Capture the cell that displays the provided text and extract its [x, y] central coordinate. 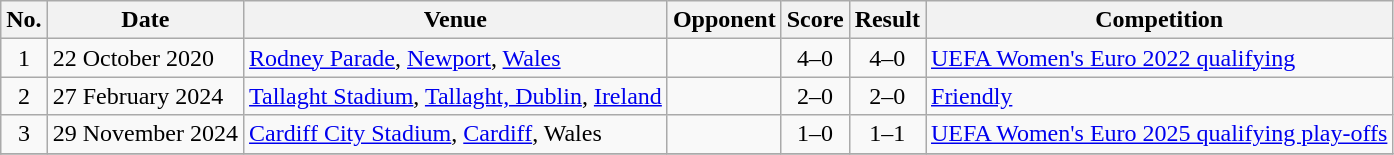
Tallaght Stadium, Tallaght, Dublin, Ireland [456, 96]
27 February 2024 [145, 96]
Friendly [1160, 96]
Rodney Parade, Newport, Wales [456, 58]
1–0 [815, 134]
Cardiff City Stadium, Cardiff, Wales [456, 134]
Competition [1160, 20]
22 October 2020 [145, 58]
2 [24, 96]
Score [815, 20]
UEFA Women's Euro 2022 qualifying [1160, 58]
1 [24, 58]
UEFA Women's Euro 2025 qualifying play-offs [1160, 134]
3 [24, 134]
Opponent [724, 20]
Result [887, 20]
No. [24, 20]
Venue [456, 20]
1–1 [887, 134]
Date [145, 20]
29 November 2024 [145, 134]
